Identify which cell holds the provided text, then report its (x, y) central coordinate. 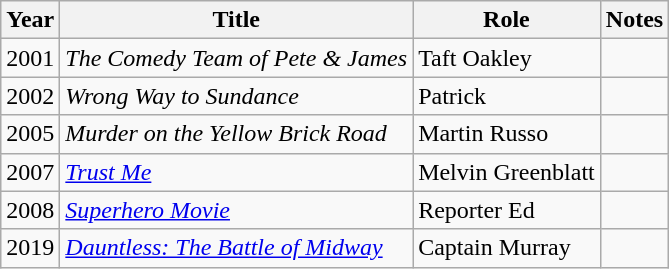
Superhero Movie (236, 210)
2007 (30, 172)
Role (507, 20)
Trust Me (236, 172)
Captain Murray (507, 248)
2019 (30, 248)
Patrick (507, 96)
2005 (30, 134)
Murder on the Yellow Brick Road (236, 134)
2002 (30, 96)
The Comedy Team of Pete & James (236, 58)
Taft Oakley (507, 58)
Reporter Ed (507, 210)
Year (30, 20)
2001 (30, 58)
Dauntless: The Battle of Midway (236, 248)
2008 (30, 210)
Notes (634, 20)
Title (236, 20)
Melvin Greenblatt (507, 172)
Wrong Way to Sundance (236, 96)
Martin Russo (507, 134)
